Capture the cell that displays the provided text and extract its (X, Y) central coordinate. 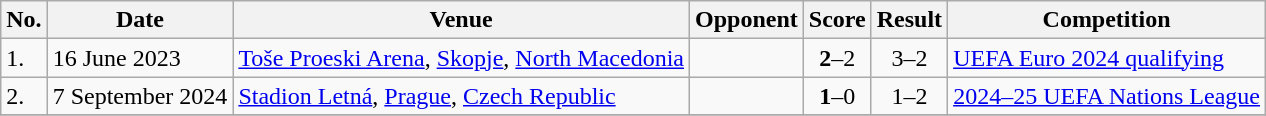
Score (837, 20)
No. (24, 20)
Competition (1107, 20)
1. (24, 58)
Result (909, 20)
2. (24, 96)
1–0 (837, 96)
Toše Proeski Arena, Skopje, North Macedonia (462, 58)
Date (140, 20)
2024–25 UEFA Nations League (1107, 96)
UEFA Euro 2024 qualifying (1107, 58)
Venue (462, 20)
16 June 2023 (140, 58)
3–2 (909, 58)
2–2 (837, 58)
Opponent (746, 20)
Stadion Letná, Prague, Czech Republic (462, 96)
7 September 2024 (140, 96)
1–2 (909, 96)
